Find where the given text appears and provide that cell's center as [X, Y] coordinate. 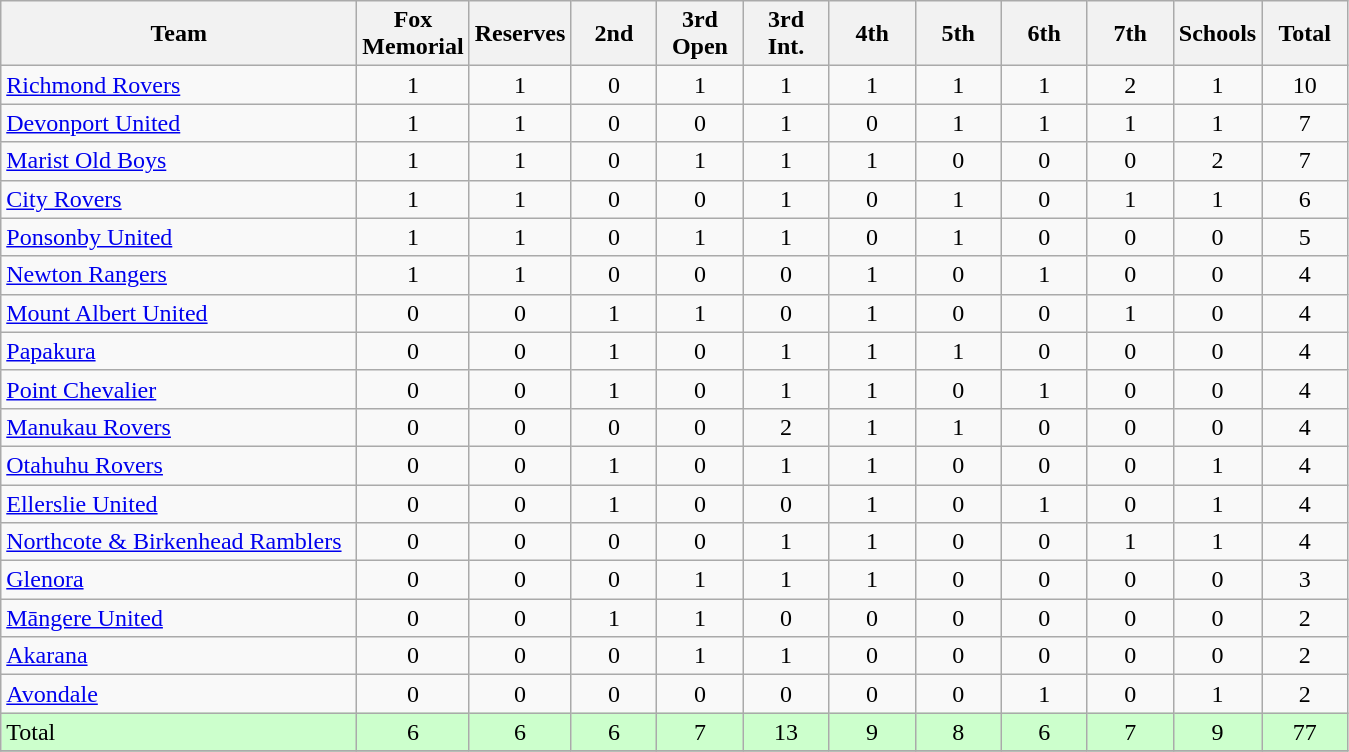
Schools [1217, 34]
2nd [614, 34]
8 [958, 732]
4th [872, 34]
6th [1044, 34]
Papakura [179, 351]
Ponsonby United [179, 237]
Avondale [179, 694]
Richmond Rovers [179, 85]
3rd Int. [786, 34]
City Rovers [179, 199]
Newton Rangers [179, 275]
3 [1305, 580]
Glenora [179, 580]
Point Chevalier [179, 389]
Northcote & Birkenhead Ramblers [179, 542]
13 [786, 732]
Marist Old Boys [179, 161]
7th [1130, 34]
Mount Albert United [179, 313]
Reserves [520, 34]
5 [1305, 237]
Ellerslie United [179, 503]
3rd Open [700, 34]
Devonport United [179, 123]
Manukau Rovers [179, 427]
Fox Memorial [413, 34]
Otahuhu Rovers [179, 465]
Akarana [179, 656]
10 [1305, 85]
77 [1305, 732]
Team [179, 34]
Māngere United [179, 618]
5th [958, 34]
